Provide the (x, y) coordinate of the cell's center where the given text is located.  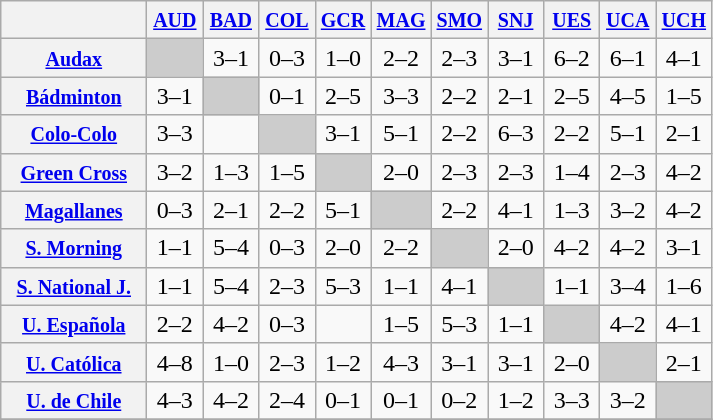
4–5 (628, 96)
UCA (628, 20)
1–6 (684, 286)
4–8 (175, 362)
6–1 (628, 58)
2–4 (287, 400)
SMO (460, 20)
UCH (684, 20)
6–3 (516, 134)
U. de Chile (74, 400)
Colo-Colo (74, 134)
3–4 (628, 286)
U. Católica (74, 362)
S. Morning (74, 248)
S. National J. (74, 286)
MAG (401, 20)
Green Cross (74, 172)
U. Española (74, 324)
Magallanes (74, 210)
Audax (74, 58)
0–2 (460, 400)
SNJ (516, 20)
1–4 (572, 172)
6–2 (572, 58)
BAD (231, 20)
UES (572, 20)
COL (287, 20)
GCR (343, 20)
Bádminton (74, 96)
AUD (175, 20)
